Determine the (X, Y) coordinate at the center of the cell enclosing the given text.  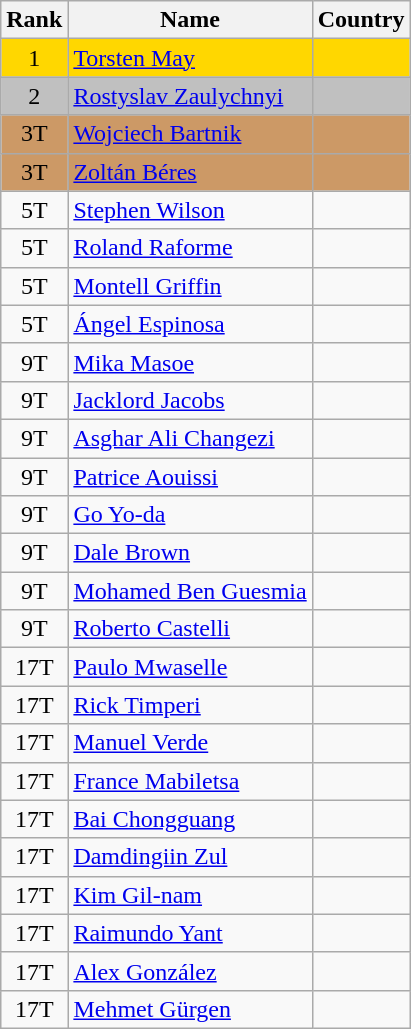
Jacklord Jacobs (190, 400)
Damdingiin Zul (190, 857)
Roberto Castelli (190, 629)
Torsten May (190, 58)
Roland Raforme (190, 248)
Mohamed Ben Guesmia (190, 591)
Dale Brown (190, 553)
Zoltán Béres (190, 172)
Montell Griffin (190, 286)
Manuel Verde (190, 743)
France Mabiletsa (190, 781)
Country (361, 20)
Raimundo Yant (190, 933)
Rank (34, 20)
Rick Timperi (190, 705)
Alex González (190, 971)
Go Yo-da (190, 515)
Patrice Aouissi (190, 477)
Mika Masoe (190, 362)
Rostyslav Zaulychnyi (190, 96)
Wojciech Bartnik (190, 134)
Mehmet Gürgen (190, 1009)
Ángel Espinosa (190, 324)
1 (34, 58)
Paulo Mwaselle (190, 667)
Name (190, 20)
Bai Chongguang (190, 819)
2 (34, 96)
Stephen Wilson (190, 210)
Kim Gil-nam (190, 895)
Asghar Ali Changezi (190, 438)
